Identify which cell holds the provided text, then report its [X, Y] central coordinate. 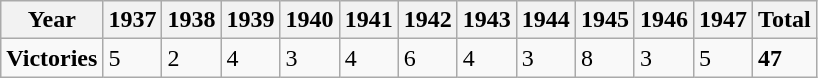
1938 [192, 20]
1937 [132, 20]
Year [52, 20]
1945 [604, 20]
8 [604, 58]
Total [785, 20]
1942 [428, 20]
1941 [368, 20]
1944 [546, 20]
47 [785, 58]
1943 [486, 20]
1946 [664, 20]
6 [428, 58]
1947 [724, 20]
2 [192, 58]
1939 [250, 20]
Victories [52, 58]
1940 [310, 20]
